Return [X, Y] of the center of cell containing provided text 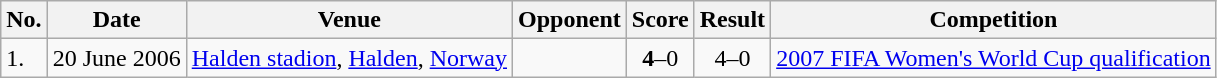
Date [116, 20]
Score [660, 20]
Competition [994, 20]
Opponent [570, 20]
Result [732, 20]
Venue [349, 20]
No. [24, 20]
20 June 2006 [116, 58]
1. [24, 58]
2007 FIFA Women's World Cup qualification [994, 58]
Halden stadion, Halden, Norway [349, 58]
